Detect which cell encompasses the target text, then output its (X, Y) center coordinate. 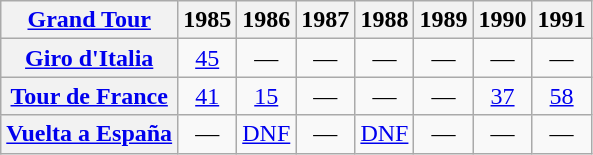
Tour de France (90, 96)
1985 (208, 20)
1990 (502, 20)
Grand Tour (90, 20)
1988 (384, 20)
58 (562, 96)
Vuelta a España (90, 134)
1991 (562, 20)
Giro d'Italia (90, 58)
1986 (266, 20)
1989 (444, 20)
45 (208, 58)
15 (266, 96)
1987 (326, 20)
37 (502, 96)
41 (208, 96)
